Return the (X, Y) coordinate for the center point of the cell that contains the specified text.  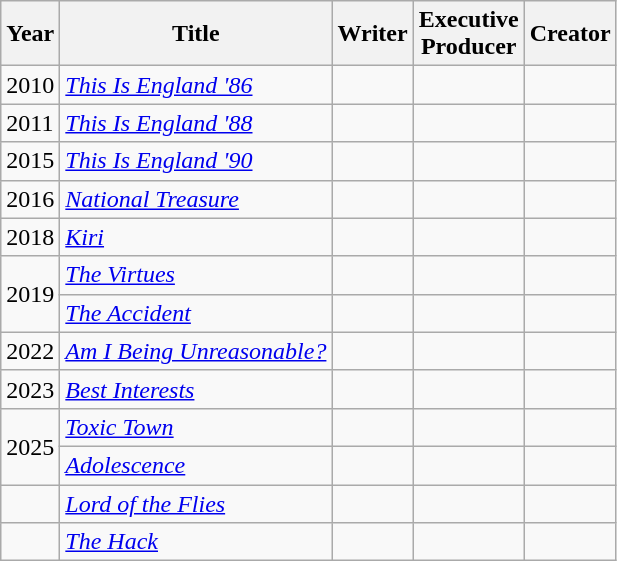
2025 (30, 446)
Best Interests (196, 389)
2019 (30, 294)
Am I Being Unreasonable? (196, 351)
2022 (30, 351)
Adolescence (196, 465)
National Treasure (196, 199)
This Is England '90 (196, 161)
Year (30, 34)
2016 (30, 199)
ExecutiveProducer (468, 34)
2011 (30, 123)
Writer (372, 34)
This Is England '86 (196, 85)
2015 (30, 161)
Creator (570, 34)
2023 (30, 389)
2018 (30, 237)
Toxic Town (196, 427)
The Accident (196, 313)
2010 (30, 85)
Title (196, 34)
The Virtues (196, 275)
Kiri (196, 237)
Lord of the Flies (196, 503)
This Is England '88 (196, 123)
The Hack (196, 542)
